Provide the (x, y) coordinate of the cell's center where the given text is located.  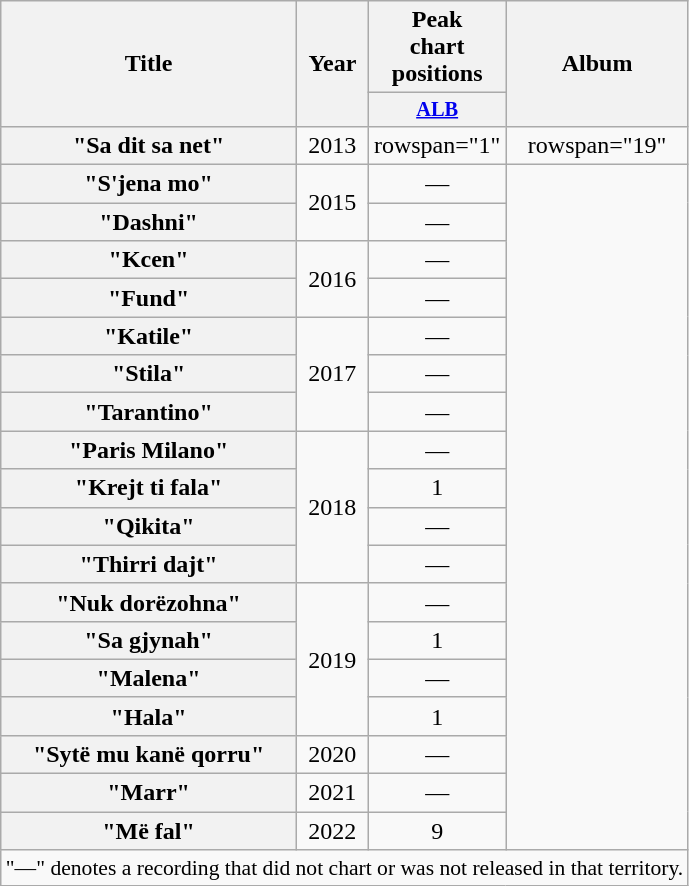
9 (437, 831)
"Katile" (149, 336)
ALB (437, 110)
2021 (332, 793)
2015 (332, 203)
"Marr" (149, 793)
2019 (332, 659)
Peakchartpositions (437, 47)
2016 (332, 279)
"Thirri dajt" (149, 564)
"Tarantino" (149, 412)
2020 (332, 754)
"Stila" (149, 374)
"Sa gjynah" (149, 640)
"—" denotes a recording that did not chart or was not released in that territory. (345, 868)
2013 (332, 145)
"Sytë mu kanë qorru" (149, 754)
"Malena" (149, 678)
rowspan="19" (597, 145)
"Qikita" (149, 526)
"Krejt ti fala" (149, 488)
"Dashni" (149, 222)
2017 (332, 374)
rowspan="1" (437, 145)
2018 (332, 507)
"Më fal" (149, 831)
Title (149, 64)
Year (332, 64)
"Paris Milano" (149, 450)
"S'jena mo" (149, 184)
"Fund" (149, 298)
"Nuk dorëzohna" (149, 602)
"Kcen" (149, 260)
"Sa dit sa net" (149, 145)
"Hala" (149, 716)
2022 (332, 831)
Album (597, 64)
